Determine the (X, Y) coordinate at the center of the cell enclosing the given text.  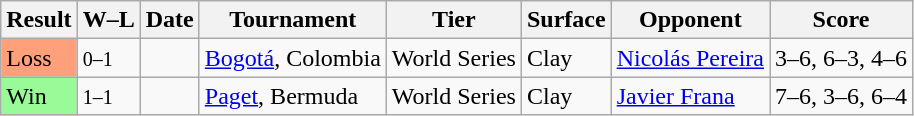
Opponent (690, 20)
Javier Frana (690, 96)
Surface (566, 20)
Tournament (292, 20)
Result (39, 20)
Tier (454, 20)
3–6, 6–3, 4–6 (842, 58)
Bogotá, Colombia (292, 58)
Date (170, 20)
Nicolás Pereira (690, 58)
7–6, 3–6, 6–4 (842, 96)
Loss (39, 58)
W–L (108, 20)
0–1 (108, 58)
Score (842, 20)
Win (39, 96)
Paget, Bermuda (292, 96)
1–1 (108, 96)
